Extract the [X, Y] coordinate from the center of the cell holding the provided text.  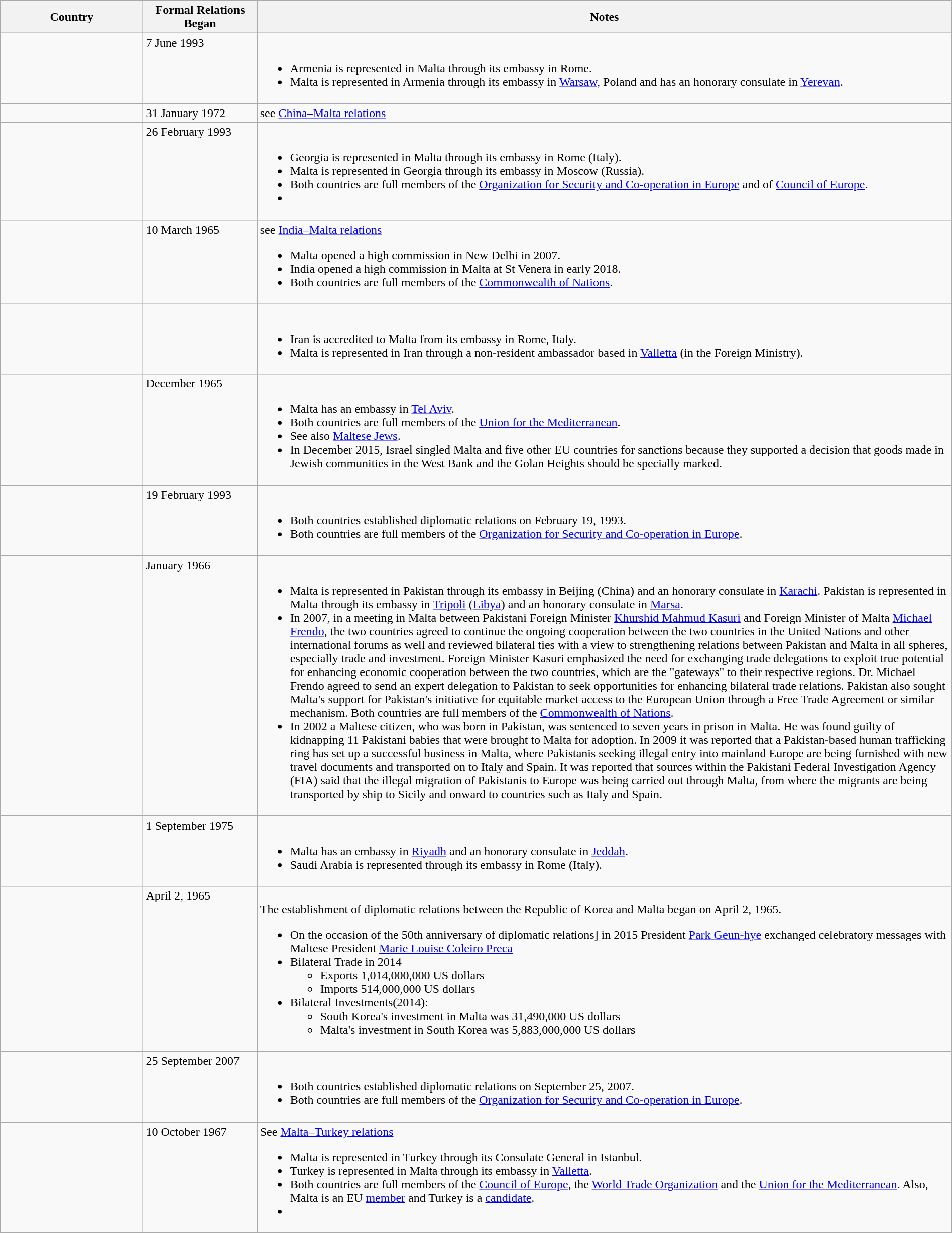
10 October 1967 [200, 1177]
10 March 1965 [200, 262]
25 September 2007 [200, 1086]
Notes [605, 17]
see China–Malta relations [605, 113]
7 June 1993 [200, 68]
Formal Relations Began [200, 17]
April 2, 1965 [200, 968]
January 1966 [200, 686]
31 January 1972 [200, 113]
Country [72, 17]
26 February 1993 [200, 171]
1 September 1975 [200, 851]
19 February 1993 [200, 520]
Malta has an embassy in Riyadh and an honorary consulate in Jeddah.Saudi Arabia is represented through its embassy in Rome (Italy). [605, 851]
December 1965 [200, 430]
